Output the (X, Y) coordinate of the center of the cell containing the given text.  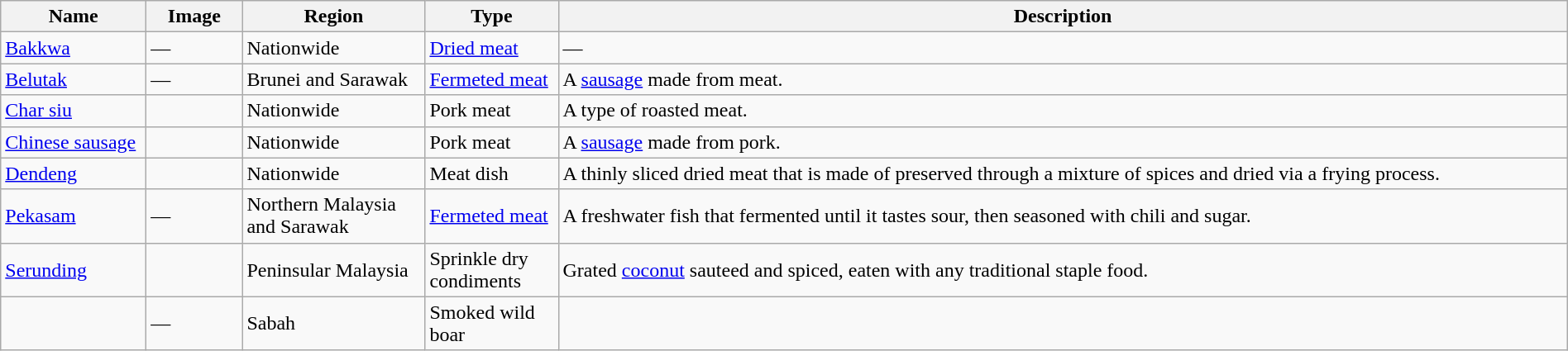
Smoked wild boar (491, 324)
Northern Malaysia and Sarawak (334, 216)
Region (334, 17)
Grated coconut sauteed and spiced, eaten with any traditional staple food. (1063, 269)
A sausage made from meat. (1063, 79)
Meat dish (491, 173)
Belutak (74, 79)
Dendeng (74, 173)
Sabah (334, 324)
Pekasam (74, 216)
Sprinkle dry condiments (491, 269)
A freshwater fish that fermented until it tastes sour, then seasoned with chili and sugar. (1063, 216)
A thinly sliced dried meat that is made of preserved through a mixture of spices and dried via a frying process. (1063, 173)
Name (74, 17)
Image (194, 17)
Bakkwa (74, 48)
Brunei and Sarawak (334, 79)
Peninsular Malaysia (334, 269)
Description (1063, 17)
Type (491, 17)
Dried meat (491, 48)
Char siu (74, 111)
Serunding (74, 269)
A sausage made from pork. (1063, 142)
A type of roasted meat. (1063, 111)
Chinese sausage (74, 142)
